Find where the given text appears and provide that cell's center as [X, Y] coordinate. 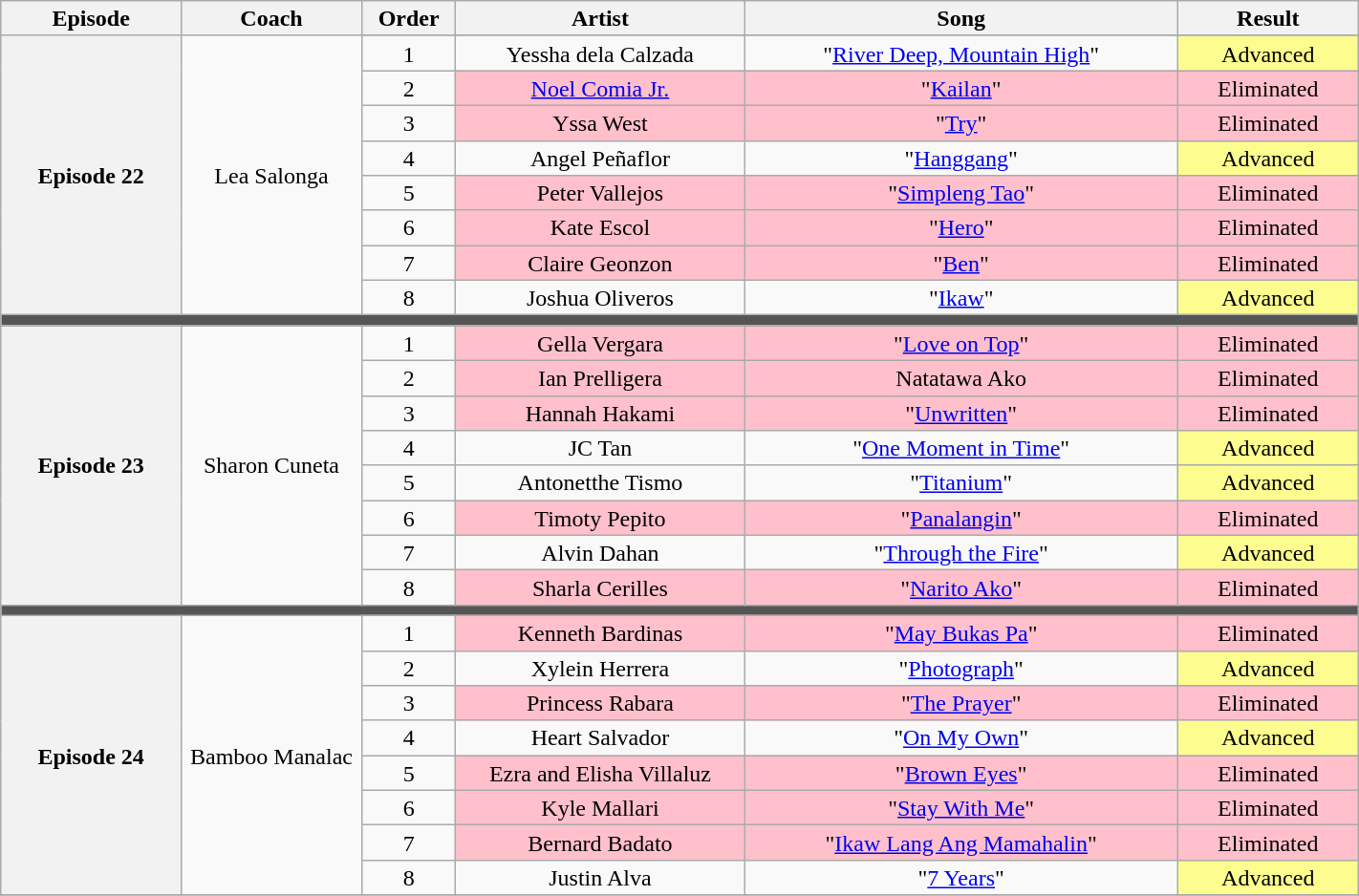
Ian Prelligera [600, 378]
"May Bukas Pa" [961, 632]
"One Moment in Time" [961, 449]
Song [961, 19]
"Narito Ako" [961, 588]
Sharon Cuneta [271, 465]
"Stay With Me" [961, 808]
Noel Comia Jr. [600, 88]
Episode 24 [92, 755]
Episode 22 [92, 175]
Bernard Badato [600, 843]
"Through the Fire" [961, 552]
"Unwritten" [961, 413]
Natatawa Ako [961, 378]
Kate Escol [600, 227]
Yessha dela Calzada [600, 53]
"Hanggang" [961, 159]
Antonetthe Tismo [600, 483]
Heart Salvador [600, 737]
Lea Salonga [271, 175]
Ezra and Elisha Villaluz [600, 774]
Peter Vallejos [600, 193]
"The Prayer" [961, 703]
Claire Geonzon [600, 264]
"Ikaw" [961, 298]
"Hero" [961, 227]
"River Deep, Mountain High" [961, 53]
Princess Rabara [600, 703]
JC Tan [600, 449]
Timoty Pepito [600, 518]
Result [1267, 19]
"Panalangin" [961, 518]
Angel Peñaflor [600, 159]
Episode [92, 19]
Kyle Mallari [600, 808]
"Simpleng Tao" [961, 193]
Coach [271, 19]
"Ben" [961, 264]
"Titanium" [961, 483]
Alvin Dahan [600, 552]
Bamboo Manalac [271, 755]
Kenneth Bardinas [600, 632]
Justin Alva [600, 877]
"7 Years" [961, 877]
"Ikaw Lang Ang Mamahalin" [961, 843]
Artist [600, 19]
Sharla Cerilles [600, 588]
Xylein Herrera [600, 669]
Episode 23 [92, 465]
"Photograph" [961, 669]
Hannah Hakami [600, 413]
Yssa West [600, 122]
Order [408, 19]
"Love on Top" [961, 344]
"Try" [961, 122]
Joshua Oliveros [600, 298]
"Brown Eyes" [961, 774]
"Kailan" [961, 88]
"On My Own" [961, 737]
Gella Vergara [600, 344]
